Pinpoint the cell where the given text exists, returning its [x, y] midpoint coordinate. 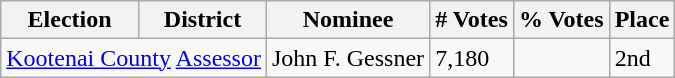
Place [642, 20]
John F. Gessner [348, 58]
% Votes [561, 20]
Kootenai County Assessor [134, 58]
Nominee [348, 20]
Election [70, 20]
7,180 [472, 58]
# Votes [472, 20]
District [202, 20]
2nd [642, 58]
